From the cell containing the given text, extract its center point as [x, y] coordinate. 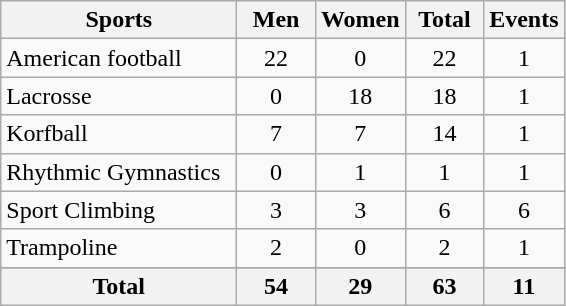
29 [360, 286]
Women [360, 20]
Rhythmic Gymnastics [119, 172]
63 [444, 286]
Sport Climbing [119, 210]
Men [276, 20]
Events [524, 20]
Korfball [119, 134]
Trampoline [119, 248]
American football [119, 58]
Lacrosse [119, 96]
11 [524, 286]
14 [444, 134]
Sports [119, 20]
54 [276, 286]
